Return (X, Y) of the center of cell containing provided text 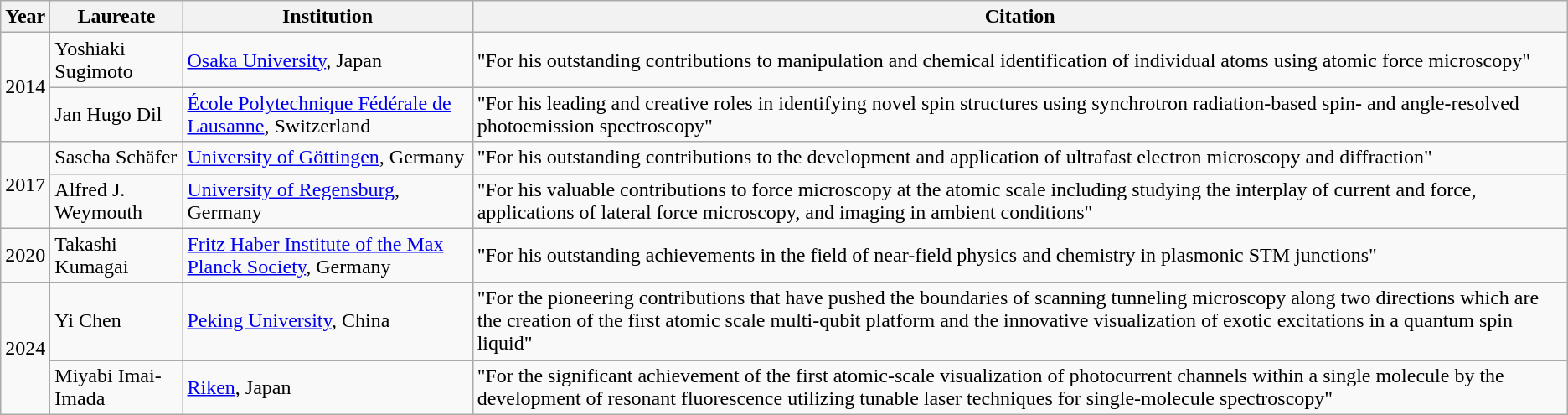
Yoshiaki Sugimoto (116, 60)
École Polytechnique Fédérale de Lausanne, Switzerland (328, 114)
"For his outstanding achievements in the field of near-field physics and chemistry in plasmonic STM junctions" (1020, 255)
Peking University, China (328, 321)
Yi Chen (116, 321)
Year (25, 17)
Sascha Schäfer (116, 158)
Jan Hugo Dil (116, 114)
Osaka University, Japan (328, 60)
"For his outstanding contributions to the development and application of ultrafast electron microscopy and diffraction" (1020, 158)
Citation (1020, 17)
Fritz Haber Institute of the Max Planck Society, Germany (328, 255)
2014 (25, 87)
Alfred J. Weymouth (116, 201)
2024 (25, 349)
Institution (328, 17)
Riken, Japan (328, 387)
Miyabi Imai-Imada (116, 387)
Laureate (116, 17)
University of Göttingen, Germany (328, 158)
"For his outstanding contributions to manipulation and chemical identification of individual atoms using atomic force microscopy" (1020, 60)
2017 (25, 184)
University of Regensburg, Germany (328, 201)
Takashi Kumagai (116, 255)
2020 (25, 255)
